Output the (X, Y) coordinate of the center of the cell containing the given text.  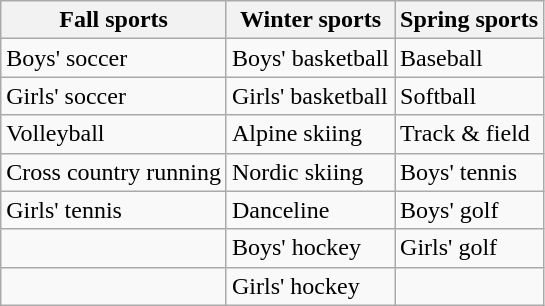
Baseball (470, 58)
Boys' hockey (310, 248)
Cross country running (114, 172)
Winter sports (310, 20)
Nordic skiing (310, 172)
Volleyball (114, 134)
Girls' tennis (114, 210)
Fall sports (114, 20)
Spring sports (470, 20)
Boys' soccer (114, 58)
Alpine skiing (310, 134)
Track & field (470, 134)
Girls' golf (470, 248)
Girls' basketball (310, 96)
Softball (470, 96)
Girls' hockey (310, 286)
Danceline (310, 210)
Boys' tennis (470, 172)
Boys' basketball (310, 58)
Girls' soccer (114, 96)
Boys' golf (470, 210)
